From the cell containing the given text, extract its center point as [x, y] coordinate. 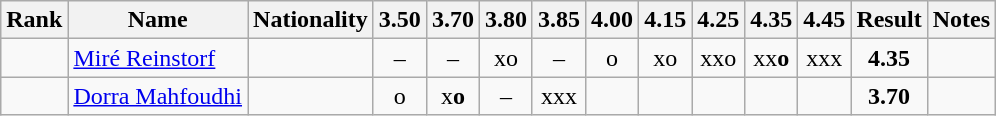
Rank [34, 20]
3.85 [558, 20]
Result [889, 20]
3.80 [506, 20]
4.00 [612, 20]
Dorra Mahfoudhi [158, 96]
3.50 [400, 20]
Nationality [311, 20]
Miré Reinstorf [158, 58]
Notes [961, 20]
4.15 [666, 20]
4.25 [718, 20]
Name [158, 20]
4.45 [824, 20]
